Pinpoint the cell where the given text exists, returning its (x, y) midpoint coordinate. 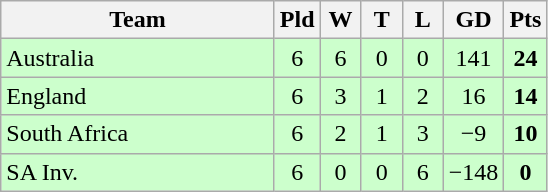
England (138, 96)
Australia (138, 58)
Pld (297, 20)
GD (474, 20)
16 (474, 96)
−148 (474, 172)
South Africa (138, 134)
141 (474, 58)
W (340, 20)
24 (526, 58)
14 (526, 96)
SA Inv. (138, 172)
L (422, 20)
Pts (526, 20)
T (382, 20)
10 (526, 134)
Team (138, 20)
−9 (474, 134)
